Scan for the cell matching the given text and deliver its (x, y) coordinate at center. 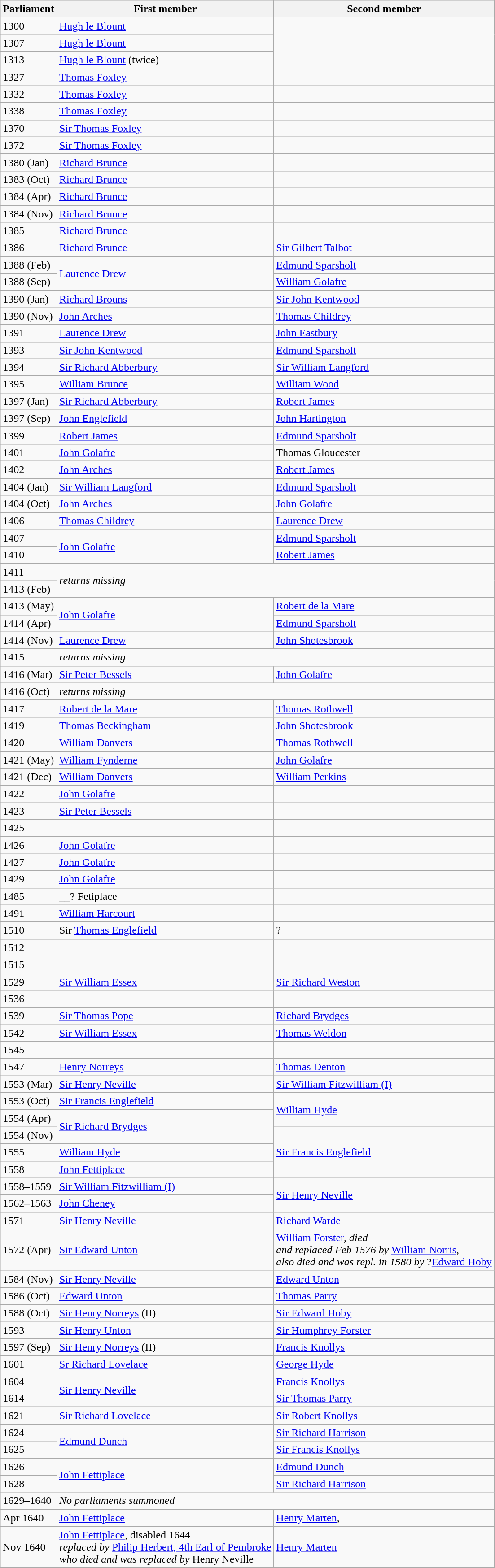
1399 (29, 435)
1419 (29, 725)
__? Fetiplace (165, 896)
1422 (29, 794)
1407 (29, 538)
1421 (Dec) (29, 777)
Thomas Beckingham (165, 725)
1307 (29, 43)
Henry Marten, (384, 1518)
Sir Richard Lovelace (165, 1416)
1555 (29, 1152)
1512 (29, 947)
Sir Edward Unton (165, 1250)
1416 (Mar) (29, 674)
1553 (Mar) (29, 1084)
Sir Edward Hoby (384, 1313)
1625 (29, 1450)
1388 (Feb) (29, 265)
1385 (29, 231)
1394 (29, 367)
1397 (Sep) (29, 418)
Apr 1640 (29, 1518)
William Golafre (384, 282)
1420 (29, 743)
1425 (29, 828)
William Harcourt (165, 913)
Henry Norreys (165, 1067)
1485 (29, 896)
Richard Brydges (384, 1016)
Sir Francis Knollys (384, 1450)
1539 (29, 1016)
1300 (29, 26)
1554 (Apr) (29, 1118)
Thomas Gloucester (384, 452)
Parliament (29, 9)
William Fynderne (165, 760)
1414 (Nov) (29, 640)
John Fettiplace, disabled 1644 replaced by Philip Herbert, 4th Earl of Pembroke who died and was replaced by Henry Neville (165, 1547)
Sir Thomas Pope (165, 1016)
1584 (Nov) (29, 1279)
1393 (29, 350)
William Forster, died and replaced Feb 1576 by William Norris, also died and was repl. in 1580 by ?Edward Hoby (384, 1250)
1562–1563 (29, 1203)
1536 (29, 999)
1372 (29, 145)
1370 (29, 128)
1388 (Sep) (29, 282)
Hugh le Blount (twice) (165, 60)
Thomas Weldon (384, 1033)
1572 (Apr) (29, 1250)
1614 (29, 1399)
? (384, 930)
1332 (29, 94)
1384 (Nov) (29, 214)
1410 (29, 555)
1545 (29, 1050)
1586 (Oct) (29, 1296)
William Brunce (165, 384)
1558 (29, 1169)
1383 (Oct) (29, 179)
1588 (Oct) (29, 1313)
John Cheney (165, 1203)
1386 (29, 248)
Sir Henry Unton (165, 1330)
1404 (Jan) (29, 486)
1554 (Nov) (29, 1135)
Thomas Denton (384, 1067)
1429 (29, 879)
1395 (29, 384)
Richard Brouns (165, 299)
1624 (29, 1433)
1593 (29, 1330)
George Hyde (384, 1364)
1413 (May) (29, 606)
Sir Robert Knollys (384, 1416)
1338 (29, 111)
1390 (Jan) (29, 299)
1542 (29, 1033)
1553 (Oct) (29, 1101)
Sir Humphrey Forster (384, 1330)
1411 (29, 572)
1313 (29, 60)
1327 (29, 77)
1427 (29, 862)
Henry Marten (384, 1547)
Richard Warde (384, 1221)
John Englefield (165, 418)
William Perkins (384, 777)
1601 (29, 1364)
1558–1559 (29, 1186)
1571 (29, 1221)
1491 (29, 913)
No parliaments summoned (276, 1501)
1404 (Oct) (29, 504)
1397 (Jan) (29, 401)
Sir Thomas Englefield (165, 930)
1628 (29, 1484)
1621 (29, 1416)
Second member (384, 9)
1414 (Apr) (29, 623)
1402 (29, 469)
Sir Gilbert Talbot (384, 248)
1406 (29, 521)
Sr Richard Lovelace (165, 1364)
Thomas Parry (384, 1296)
1426 (29, 845)
First member (165, 9)
William Wood (384, 384)
John Eastbury (384, 333)
Nov 1640 (29, 1547)
1416 (Oct) (29, 691)
Sir Richard Weston (384, 982)
1629–1640 (29, 1501)
1529 (29, 982)
1415 (29, 657)
Sir Richard Brydges (165, 1127)
1401 (29, 452)
1547 (29, 1067)
1604 (29, 1381)
1423 (29, 811)
1515 (29, 964)
John Hartington (384, 418)
1626 (29, 1467)
1597 (Sep) (29, 1347)
1380 (Jan) (29, 162)
1417 (29, 708)
Sir Thomas Parry (384, 1399)
1384 (Apr) (29, 196)
1421 (May) (29, 760)
1413 (Feb) (29, 589)
1391 (29, 333)
1510 (29, 930)
1390 (Nov) (29, 316)
